Search for the cell housing the specified text and yield its (x, y) center coordinate. 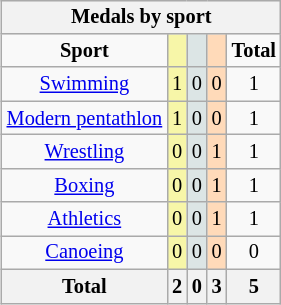
Athletics (84, 219)
Modern pentathlon (84, 118)
Boxing (84, 185)
Canoeing (84, 253)
5 (254, 286)
2 (177, 286)
Wrestling (84, 152)
Swimming (84, 84)
Sport (84, 51)
Medals by sport (142, 17)
3 (217, 286)
